Pinpoint the cell where the given text exists, returning its (X, Y) midpoint coordinate. 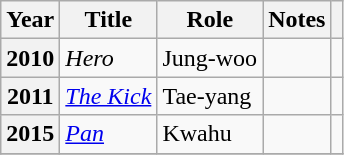
Title (108, 20)
Pan (108, 134)
Role (210, 20)
2015 (30, 134)
2011 (30, 96)
The Kick (108, 96)
2010 (30, 58)
Tae-yang (210, 96)
Hero (108, 58)
Jung-woo (210, 58)
Notes (297, 20)
Year (30, 20)
Kwahu (210, 134)
